From the cell containing the given text, extract its center point as [X, Y] coordinate. 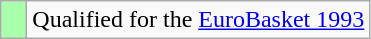
Qualified for the EuroBasket 1993 [198, 20]
